From the cell containing the given text, extract its center point as [x, y] coordinate. 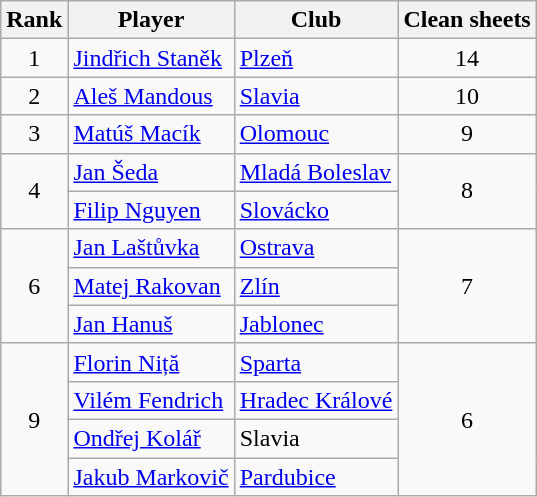
Jakub Markovič [151, 477]
Aleš Mandous [151, 96]
Plzeň [316, 58]
Olomouc [316, 134]
7 [467, 286]
Jan Laštůvka [151, 248]
Filip Nguyen [151, 210]
Matúš Macík [151, 134]
10 [467, 96]
8 [467, 191]
Jablonec [316, 324]
1 [34, 58]
Club [316, 20]
Ostrava [316, 248]
Rank [34, 20]
Jindřich Staněk [151, 58]
Slovácko [316, 210]
Matej Rakovan [151, 286]
Hradec Králové [316, 400]
Mladá Boleslav [316, 172]
Clean sheets [467, 20]
Sparta [316, 362]
3 [34, 134]
Vilém Fendrich [151, 400]
Pardubice [316, 477]
Zlín [316, 286]
Florin Niță [151, 362]
Player [151, 20]
Jan Hanuš [151, 324]
2 [34, 96]
14 [467, 58]
Ondřej Kolář [151, 438]
Jan Šeda [151, 172]
4 [34, 191]
